Return (x, y) of the center of cell containing provided text 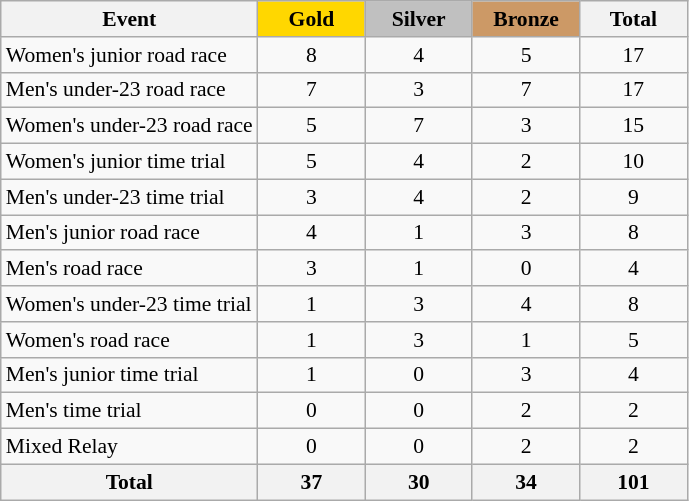
Men's road race (130, 269)
15 (634, 126)
Men's time trial (130, 411)
34 (526, 482)
30 (418, 482)
37 (312, 482)
Women's road race (130, 340)
Silver (418, 19)
Event (130, 19)
Women's under-23 road race (130, 126)
Men's under-23 time trial (130, 197)
Men's under-23 road race (130, 90)
9 (634, 197)
Women's under-23 time trial (130, 304)
Men's junior time trial (130, 375)
10 (634, 162)
Bronze (526, 19)
Gold (312, 19)
Women's junior road race (130, 55)
Women's junior time trial (130, 162)
Men's junior road race (130, 233)
101 (634, 482)
Mixed Relay (130, 447)
